From the cell containing the given text, extract its center point as (X, Y) coordinate. 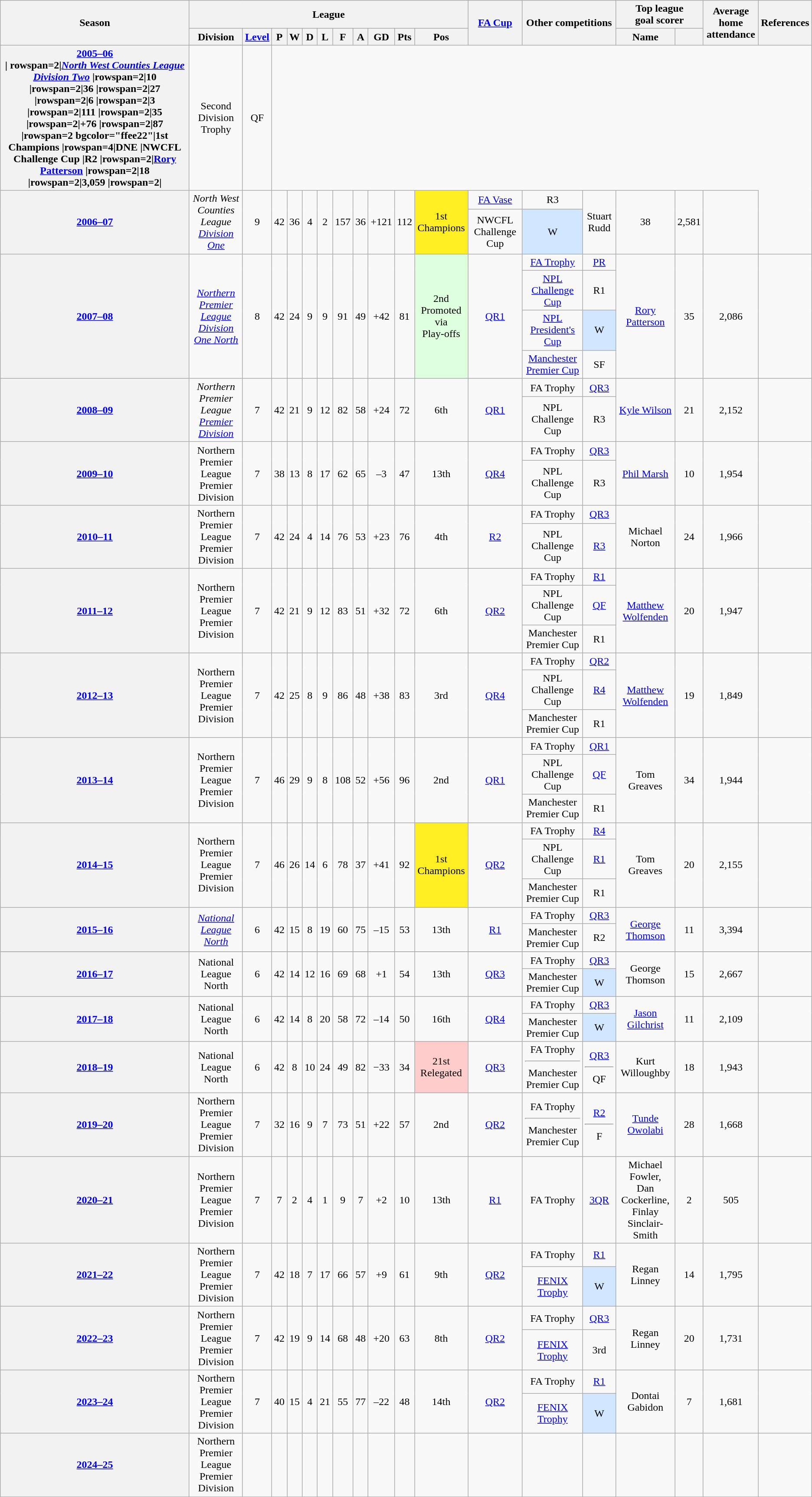
+22 (382, 1125)
Season (95, 23)
FA Cup (495, 23)
League (328, 15)
1,966 (730, 537)
63 (404, 1338)
505 (730, 1200)
+41 (382, 865)
+38 (382, 696)
8th (442, 1338)
+121 (382, 222)
2023–24 (95, 1402)
62 (343, 473)
26 (295, 865)
2,667 (730, 974)
References (785, 23)
2009–10 (95, 473)
2015–16 (95, 929)
Pos (442, 37)
1,668 (730, 1125)
52 (361, 780)
Kyle Wilson (645, 410)
FA Vase (495, 200)
35 (689, 316)
2011–12 (95, 611)
Division (216, 37)
2,155 (730, 865)
55 (343, 1402)
13 (295, 473)
Northern Premier LeagueDivision One North (216, 316)
69 (343, 974)
–3 (382, 473)
1,681 (730, 1402)
+2 (382, 1200)
L (325, 37)
–22 (382, 1402)
+23 (382, 537)
+1 (382, 974)
R2F (599, 1125)
2014–15 (95, 865)
2017–18 (95, 1019)
1,954 (730, 473)
NPL President's Cup (553, 330)
2010–11 (95, 537)
1,731 (730, 1338)
Stuart Rudd (599, 222)
−33 (382, 1067)
65 (361, 473)
2,581 (689, 222)
54 (404, 974)
29 (295, 780)
Average homeattendance (730, 23)
2019–20 (95, 1125)
+42 (382, 316)
3,394 (730, 929)
50 (404, 1019)
9th (442, 1275)
25 (295, 696)
96 (404, 780)
Jason Gilchrist (645, 1019)
Michael Norton (645, 537)
32 (279, 1125)
2012–13 (95, 696)
PR (599, 262)
–15 (382, 929)
47 (404, 473)
108 (343, 780)
2,152 (730, 410)
A (361, 37)
28 (689, 1125)
78 (343, 865)
4th (442, 537)
2024–25 (95, 1465)
112 (404, 222)
1,947 (730, 611)
QR3QF (599, 1067)
91 (343, 316)
92 (404, 865)
2007–08 (95, 316)
2006–07 (95, 222)
1,795 (730, 1275)
1,849 (730, 696)
Level (257, 37)
D (310, 37)
NWCFL Challenge Cup (495, 232)
SF (599, 364)
2022–23 (95, 1338)
1 (325, 1200)
157 (343, 222)
Pts (404, 37)
14th (442, 1402)
Second Division Trophy (216, 118)
Rory Patterson (645, 316)
Kurt Willoughby (645, 1067)
1,944 (730, 780)
GD (382, 37)
Phil Marsh (645, 473)
61 (404, 1275)
75 (361, 929)
Other competitions (569, 23)
+24 (382, 410)
2ndPromoted viaPlay-offs (442, 316)
–14 (382, 1019)
2021–22 (95, 1275)
2013–14 (95, 780)
Tunde Owolabi (645, 1125)
+9 (382, 1275)
73 (343, 1125)
Top leaguegoal scorer (659, 15)
+32 (382, 611)
16th (442, 1019)
66 (343, 1275)
37 (361, 865)
Name (645, 37)
F (343, 37)
81 (404, 316)
2,086 (730, 316)
+56 (382, 780)
3QR (599, 1200)
86 (343, 696)
2018–19 (95, 1067)
77 (361, 1402)
2,109 (730, 1019)
2016–17 (95, 974)
2008–09 (95, 410)
Dontai Gabidon (645, 1402)
+20 (382, 1338)
40 (279, 1402)
North West Counties LeagueDivision One (216, 222)
21st Relegated (442, 1067)
1,943 (730, 1067)
60 (343, 929)
P (279, 37)
2020–21 (95, 1200)
Michael Fowler,Dan Cockerline,Finlay Sinclair-Smith (645, 1200)
